Scan for the cell matching the given text and deliver its (x, y) coordinate at center. 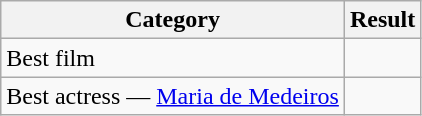
Category (173, 20)
Result (382, 20)
Best actress — Maria de Medeiros (173, 96)
Best film (173, 58)
